Capture the cell that displays the provided text and extract its (x, y) central coordinate. 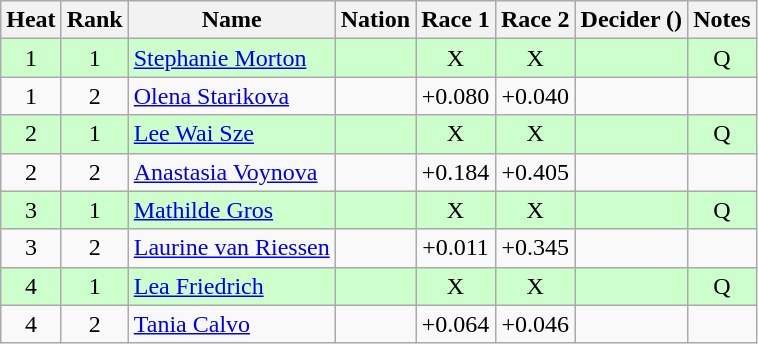
+0.011 (456, 248)
Lea Friedrich (232, 286)
Race 1 (456, 20)
Heat (31, 20)
Olena Starikova (232, 96)
+0.405 (535, 172)
Rank (94, 20)
+0.046 (535, 324)
+0.064 (456, 324)
+0.345 (535, 248)
+0.184 (456, 172)
Tania Calvo (232, 324)
+0.080 (456, 96)
+0.040 (535, 96)
Laurine van Riessen (232, 248)
Name (232, 20)
Lee Wai Sze (232, 134)
Mathilde Gros (232, 210)
Nation (375, 20)
Race 2 (535, 20)
Stephanie Morton (232, 58)
Decider () (632, 20)
Notes (722, 20)
Anastasia Voynova (232, 172)
